Return the (X, Y) coordinate for the center point of the cell that contains the specified text.  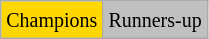
Champions (52, 20)
Runners-up (155, 20)
